Scan for the cell matching the given text and deliver its (x, y) coordinate at center. 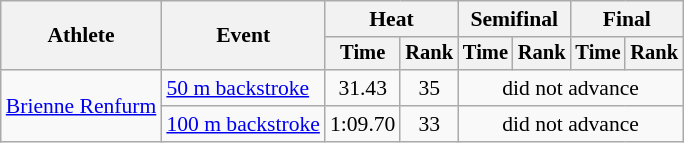
33 (429, 124)
50 m backstroke (243, 88)
Brienne Renfurm (82, 106)
35 (429, 88)
1:09.70 (362, 124)
Athlete (82, 36)
Event (243, 36)
Heat (392, 19)
31.43 (362, 88)
Semifinal (514, 19)
Final (627, 19)
100 m backstroke (243, 124)
